Determine the [X, Y] coordinate at the center of the cell enclosing the given text.  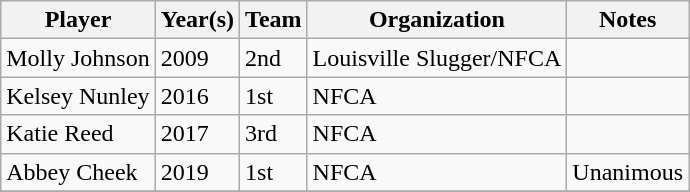
Year(s) [197, 20]
Katie Reed [78, 134]
Molly Johnson [78, 58]
Louisville Slugger/NFCA [437, 58]
2016 [197, 96]
2019 [197, 172]
Player [78, 20]
Team [274, 20]
2017 [197, 134]
Abbey Cheek [78, 172]
Notes [628, 20]
2nd [274, 58]
3rd [274, 134]
2009 [197, 58]
Unanimous [628, 172]
Organization [437, 20]
Kelsey Nunley [78, 96]
